Return (X, Y) of the center of cell containing provided text 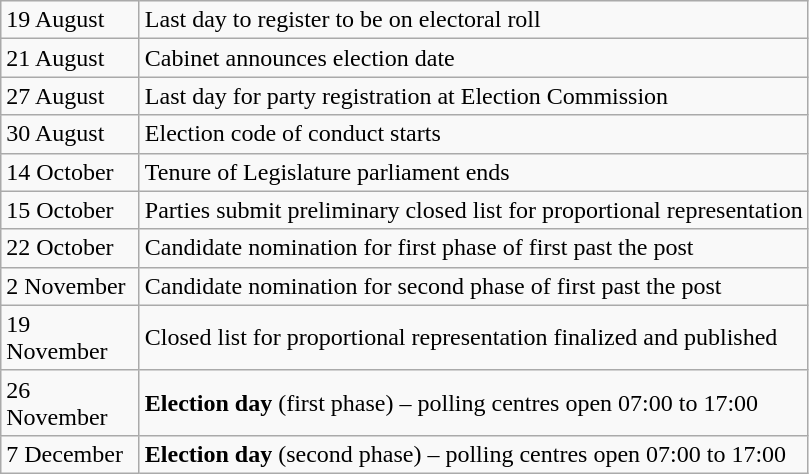
19 November (70, 338)
21 August (70, 58)
Parties submit preliminary closed list for proportional representation (474, 210)
Cabinet announces election date (474, 58)
Closed list for proportional representation finalized and published (474, 338)
14 October (70, 172)
Election day (second phase) – polling centres open 07:00 to 17:00 (474, 454)
Candidate nomination for second phase of first past the post (474, 286)
15 October (70, 210)
26 November (70, 402)
30 August (70, 134)
Election code of conduct starts (474, 134)
7 December (70, 454)
Candidate nomination for first phase of first past the post (474, 248)
2 November (70, 286)
Tenure of Legislature parliament ends (474, 172)
19 August (70, 20)
27 August (70, 96)
Last day for party registration at Election Commission (474, 96)
Last day to register to be on electoral roll (474, 20)
Election day (first phase) – polling centres open 07:00 to 17:00 (474, 402)
22 October (70, 248)
